Scan for the cell matching the given text and deliver its (X, Y) coordinate at center. 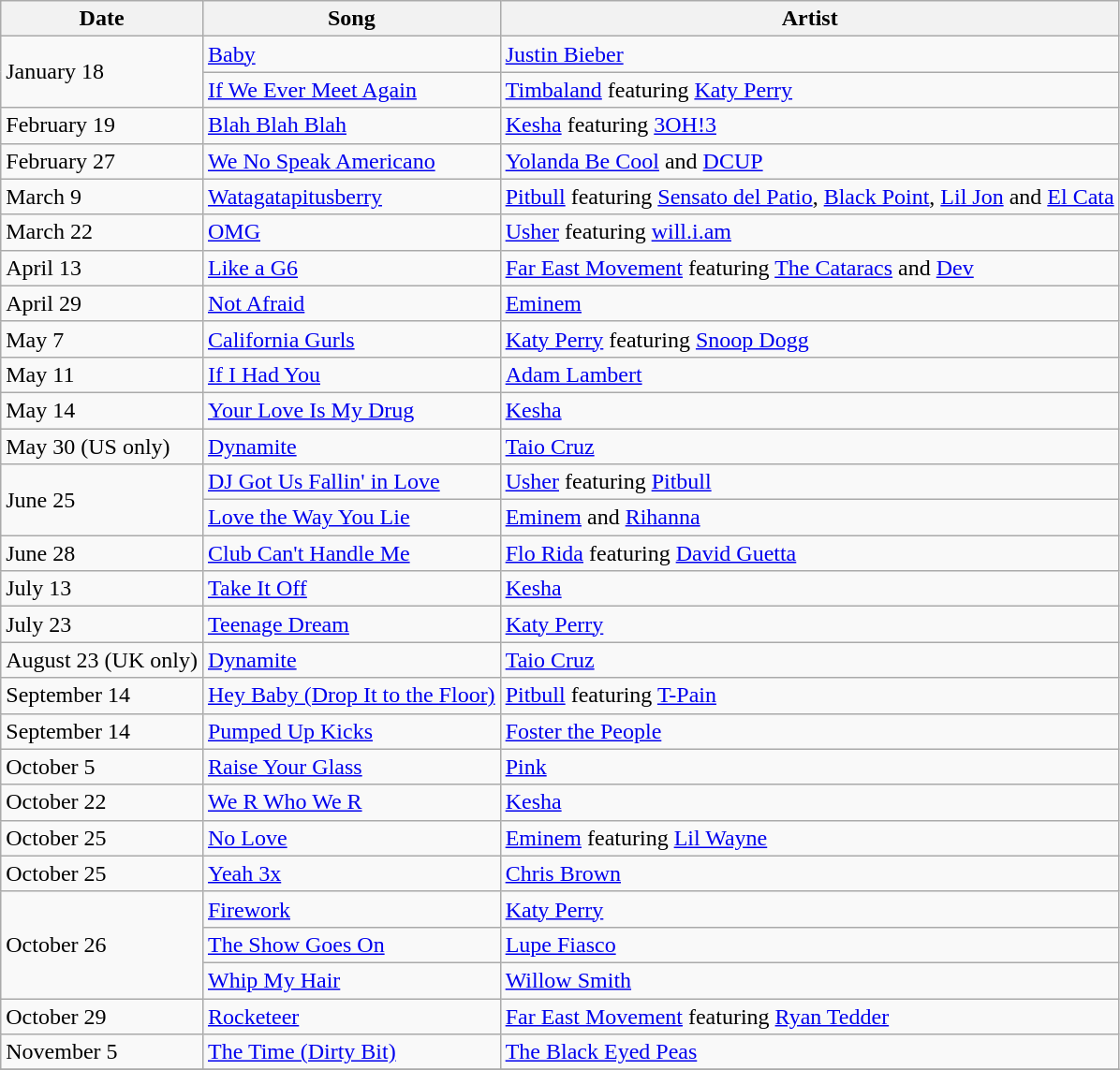
Take It Off (351, 589)
Yeah 3x (351, 873)
Raise Your Glass (351, 767)
Pitbull featuring T-Pain (809, 696)
The Time (Dirty Bit) (351, 1052)
Hey Baby (Drop It to the Floor) (351, 696)
May 11 (102, 374)
Date (102, 19)
Firework (351, 909)
No Love (351, 838)
February 19 (102, 125)
Club Can't Handle Me (351, 553)
October 29 (102, 1016)
October 5 (102, 767)
July 13 (102, 589)
July 23 (102, 624)
February 27 (102, 161)
Usher featuring will.i.am (809, 232)
California Gurls (351, 339)
The Show Goes On (351, 945)
We No Speak Americano (351, 161)
Song (351, 19)
November 5 (102, 1052)
May 7 (102, 339)
The Black Eyed Peas (809, 1052)
If I Had You (351, 374)
Your Love Is My Drug (351, 410)
Timbaland featuring Katy Perry (809, 90)
Chris Brown (809, 873)
Eminem and Rihanna (809, 518)
Whip My Hair (351, 980)
January 18 (102, 72)
Yolanda Be Cool and DCUP (809, 161)
Far East Movement featuring Ryan Tedder (809, 1016)
April 13 (102, 268)
OMG (351, 232)
Eminem (809, 303)
October 26 (102, 945)
March 22 (102, 232)
Justin Bieber (809, 54)
Blah Blah Blah (351, 125)
Rocketeer (351, 1016)
Artist (809, 19)
Far East Movement featuring The Cataracs and Dev (809, 268)
June 28 (102, 553)
March 9 (102, 197)
Pumped Up Kicks (351, 731)
Katy Perry featuring Snoop Dogg (809, 339)
May 14 (102, 410)
Foster the People (809, 731)
We R Who We R (351, 802)
Lupe Fiasco (809, 945)
Not Afraid (351, 303)
If We Ever Meet Again (351, 90)
Flo Rida featuring David Guetta (809, 553)
June 25 (102, 500)
DJ Got Us Fallin' in Love (351, 482)
Pitbull featuring Sensato del Patio, Black Point, Lil Jon and El Cata (809, 197)
Usher featuring Pitbull (809, 482)
Baby (351, 54)
Willow Smith (809, 980)
Watagatapitusberry (351, 197)
Kesha featuring 3OH!3 (809, 125)
October 22 (102, 802)
Teenage Dream (351, 624)
Eminem featuring Lil Wayne (809, 838)
Like a G6 (351, 268)
May 30 (US only) (102, 447)
Love the Way You Lie (351, 518)
Adam Lambert (809, 374)
August 23 (UK only) (102, 660)
Pink (809, 767)
April 29 (102, 303)
